For the text-containing cell, return its midpoint in (X, Y) coordinate format. 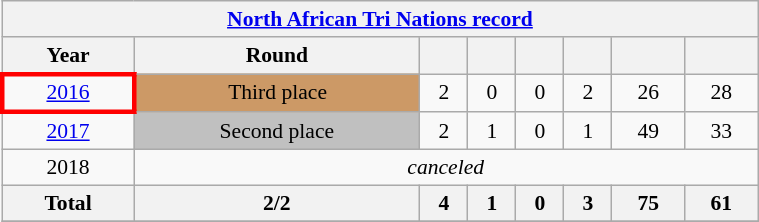
Round (277, 56)
North African Tri Nations record (380, 19)
canceled (446, 168)
61 (722, 203)
28 (722, 94)
Second place (277, 132)
Third place (277, 94)
2016 (68, 94)
75 (648, 203)
Total (68, 203)
49 (648, 132)
2018 (68, 168)
Year (68, 56)
33 (722, 132)
3 (588, 203)
4 (444, 203)
2017 (68, 132)
2/2 (277, 203)
26 (648, 94)
